Extract the (x, y) coordinate from the center of the cell holding the provided text.  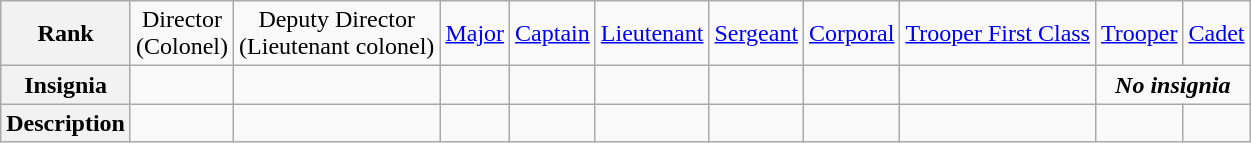
Sergeant (756, 34)
Trooper (1139, 34)
Lieutenant (652, 34)
Description (66, 123)
Captain (553, 34)
Director(Colonel) (182, 34)
Major (475, 34)
Insignia (66, 85)
Rank (66, 34)
Trooper First Class (998, 34)
No insignia (1172, 85)
Deputy Director(Lieutenant colonel) (337, 34)
Cadet (1216, 34)
Corporal (852, 34)
